From the cell containing the given text, extract its center point as [X, Y] coordinate. 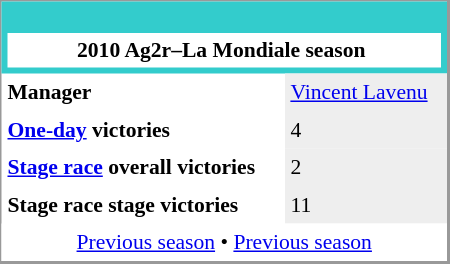
Stage race stage victories [144, 205]
Stage race overall victories [144, 167]
11 [366, 205]
One-day victories [144, 130]
Previous season • Previous season [225, 243]
4 [366, 130]
Vincent Lavenu [366, 93]
2 [366, 167]
Manager [144, 93]
